Return (X, Y) of the center of cell containing provided text 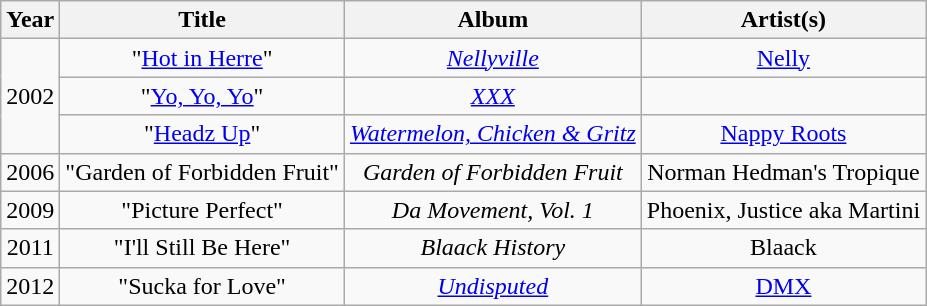
Year (30, 20)
"Hot in Herre" (202, 58)
Title (202, 20)
Da Movement, Vol. 1 (492, 210)
Norman Hedman's Tropique (783, 172)
Nellyville (492, 58)
Artist(s) (783, 20)
2012 (30, 286)
2002 (30, 96)
Blaack (783, 248)
Blaack History (492, 248)
2009 (30, 210)
Undisputed (492, 286)
2011 (30, 248)
2006 (30, 172)
"Sucka for Love" (202, 286)
DMX (783, 286)
Nappy Roots (783, 134)
"Headz Up" (202, 134)
Phoenix, Justice aka Martini (783, 210)
"Picture Perfect" (202, 210)
"Yo, Yo, Yo" (202, 96)
Garden of Forbidden Fruit (492, 172)
Watermelon, Chicken & Gritz (492, 134)
XXX (492, 96)
Album (492, 20)
"I'll Still Be Here" (202, 248)
"Garden of Forbidden Fruit" (202, 172)
Nelly (783, 58)
